Identify which cell holds the provided text, then report its [x, y] central coordinate. 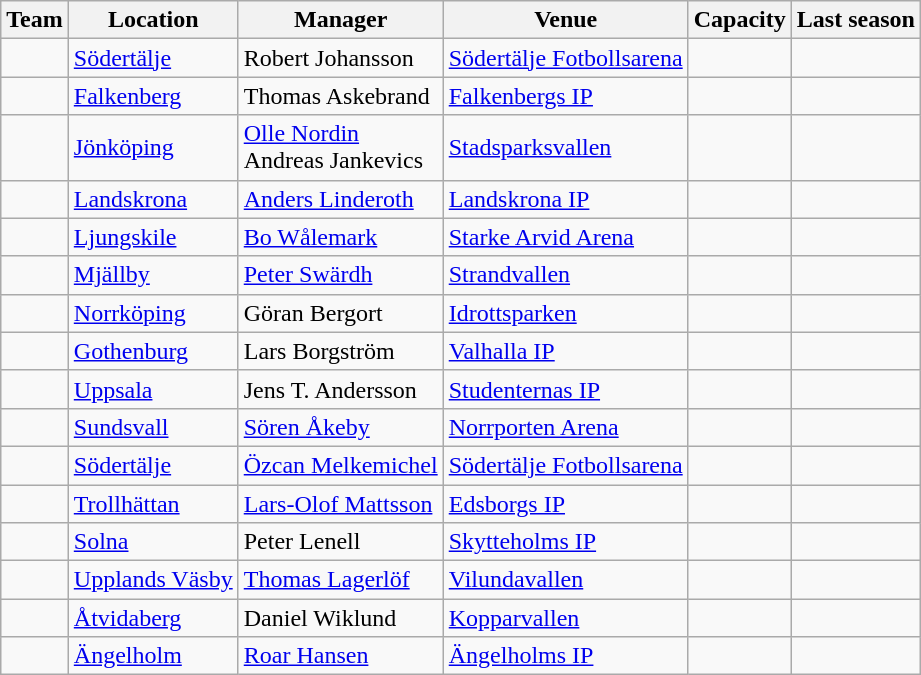
Jens T. Andersson [340, 389]
Ängelholm [153, 656]
Robert Johansson [340, 58]
Last season [856, 20]
Skytteholms IP [566, 542]
Peter Lenell [340, 542]
Strandvallen [566, 275]
Venue [566, 20]
Daniel Wiklund [340, 618]
Edsborgs IP [566, 503]
Trollhättan [153, 503]
Gothenburg [153, 351]
Falkenbergs IP [566, 96]
Location [153, 20]
Vilundavallen [566, 580]
Starke Arvid Arena [566, 237]
Peter Swärdh [340, 275]
Landskrona IP [566, 199]
Bo Wålemark [340, 237]
Manager [340, 20]
Norrköping [153, 313]
Thomas Askebrand [340, 96]
Stadsparksvallen [566, 148]
Roar Hansen [340, 656]
Ljungskile [153, 237]
Kopparvallen [566, 618]
Göran Bergort [340, 313]
Norrporten Arena [566, 427]
Åtvidaberg [153, 618]
Studenternas IP [566, 389]
Jönköping [153, 148]
Uppsala [153, 389]
Falkenberg [153, 96]
Sören Åkeby [340, 427]
Özcan Melkemichel [340, 465]
Capacity [740, 20]
Team [35, 20]
Landskrona [153, 199]
Ängelholms IP [566, 656]
Mjällby [153, 275]
Lars-Olof Mattsson [340, 503]
Solna [153, 542]
Olle Nordin Andreas Jankevics [340, 148]
Lars Borgström [340, 351]
Anders Linderoth [340, 199]
Valhalla IP [566, 351]
Idrottsparken [566, 313]
Upplands Väsby [153, 580]
Sundsvall [153, 427]
Thomas Lagerlöf [340, 580]
